Search for the cell housing the specified text and yield its [x, y] center coordinate. 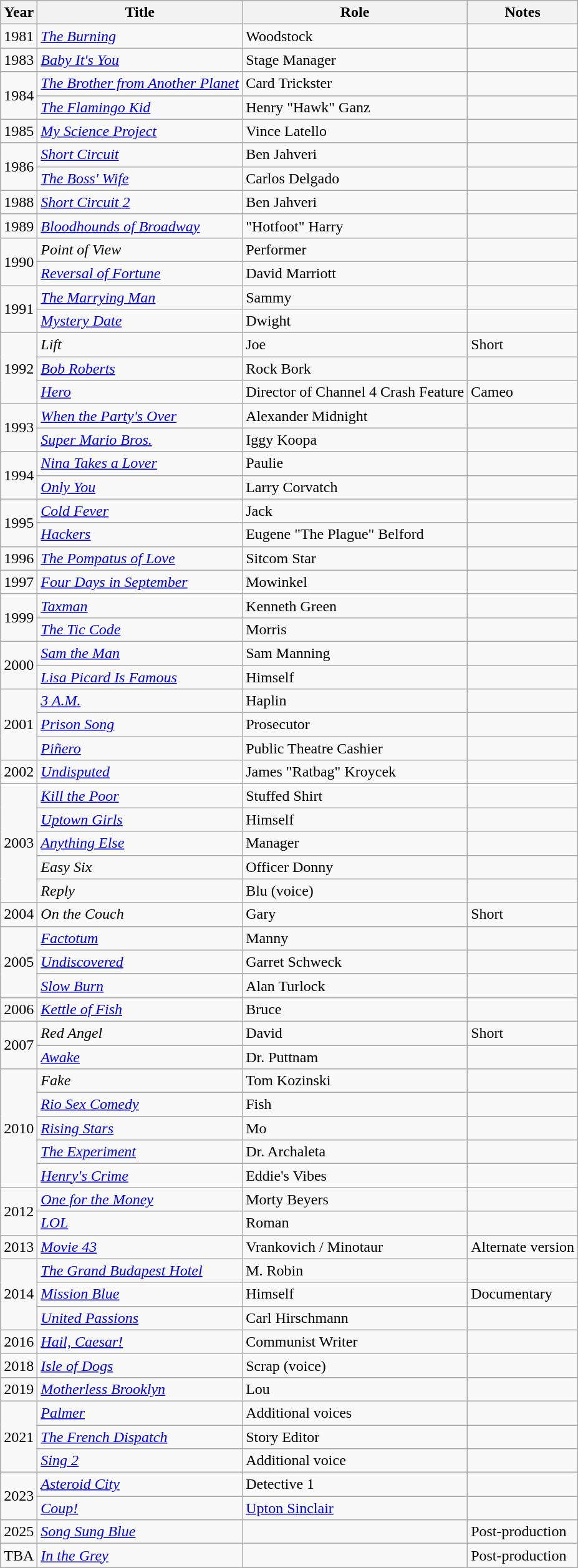
Stage Manager [355, 60]
Joe [355, 345]
Carlos Delgado [355, 178]
Vrankovich / Minotaur [355, 1247]
Sing 2 [140, 1461]
My Science Project [140, 131]
Documentary [523, 1294]
Short Circuit 2 [140, 202]
1986 [19, 167]
Factotum [140, 938]
Director of Channel 4 Crash Feature [355, 392]
Reply [140, 891]
Role [355, 12]
1981 [19, 36]
Carl Hirschmann [355, 1318]
When the Party's Over [140, 416]
2005 [19, 962]
Card Trickster [355, 84]
Scrap (voice) [355, 1365]
1990 [19, 261]
David Marriott [355, 273]
Dr. Archaleta [355, 1152]
2023 [19, 1496]
Hero [140, 392]
2021 [19, 1436]
Prosecutor [355, 725]
The Grand Budapest Hotel [140, 1270]
Coup! [140, 1508]
Vince Latello [355, 131]
The Experiment [140, 1152]
2006 [19, 1009]
Morris [355, 629]
Movie 43 [140, 1247]
2004 [19, 914]
Point of View [140, 249]
The Burning [140, 36]
Kettle of Fish [140, 1009]
Gary [355, 914]
1983 [19, 60]
Kill the Poor [140, 796]
1988 [19, 202]
Hail, Caesar! [140, 1342]
The Pompatus of Love [140, 558]
Officer Donny [355, 867]
Awake [140, 1057]
Manny [355, 938]
1994 [19, 475]
Lisa Picard Is Famous [140, 677]
2010 [19, 1128]
Alexander Midnight [355, 416]
Public Theatre Cashier [355, 748]
Communist Writer [355, 1342]
Undiscovered [140, 962]
1999 [19, 617]
Detective 1 [355, 1484]
Year [19, 12]
1995 [19, 523]
Garret Schweck [355, 962]
1993 [19, 428]
Alan Turlock [355, 985]
2013 [19, 1247]
Haplin [355, 701]
Hackers [140, 535]
Bob Roberts [140, 369]
Title [140, 12]
1992 [19, 369]
2003 [19, 843]
Palmer [140, 1413]
1991 [19, 309]
Isle of Dogs [140, 1365]
Henry's Crime [140, 1176]
The Marrying Man [140, 298]
Sam the Man [140, 653]
Four Days in September [140, 582]
In the Grey [140, 1556]
Mystery Date [140, 321]
The French Dispatch [140, 1436]
Slow Burn [140, 985]
Additional voices [355, 1413]
Mission Blue [140, 1294]
United Passions [140, 1318]
TBA [19, 1556]
Larry Corvatch [355, 487]
Jack [355, 511]
Bloodhounds of Broadway [140, 226]
Asteroid City [140, 1484]
Upton Sinclair [355, 1508]
2018 [19, 1365]
Rio Sex Comedy [140, 1105]
"Hotfoot" Harry [355, 226]
Lou [355, 1389]
Eddie's Vibes [355, 1176]
2025 [19, 1532]
Dwight [355, 321]
Morty Beyers [355, 1199]
Sitcom Star [355, 558]
2012 [19, 1211]
Bruce [355, 1009]
Nina Takes a Lover [140, 463]
The Flamingo Kid [140, 107]
Dr. Puttnam [355, 1057]
Baby It's You [140, 60]
Rock Bork [355, 369]
Easy Six [140, 867]
LOL [140, 1223]
Motherless Brooklyn [140, 1389]
Sam Manning [355, 653]
Prison Song [140, 725]
2014 [19, 1294]
3 A.M. [140, 701]
Kenneth Green [355, 606]
Piñero [140, 748]
2007 [19, 1045]
1997 [19, 582]
Reversal of Fortune [140, 273]
Tom Kozinski [355, 1081]
Short Circuit [140, 155]
Fake [140, 1081]
Notes [523, 12]
Taxman [140, 606]
M. Robin [355, 1270]
Performer [355, 249]
Red Angel [140, 1033]
Additional voice [355, 1461]
Lift [140, 345]
Woodstock [355, 36]
On the Couch [140, 914]
Sammy [355, 298]
The Tic Code [140, 629]
Only You [140, 487]
2002 [19, 772]
Undisputed [140, 772]
Henry "Hawk" Ganz [355, 107]
Rising Stars [140, 1128]
David [355, 1033]
Paulie [355, 463]
Blu (voice) [355, 891]
Iggy Koopa [355, 440]
Roman [355, 1223]
Alternate version [523, 1247]
The Boss' Wife [140, 178]
Uptown Girls [140, 820]
Song Sung Blue [140, 1532]
Mowinkel [355, 582]
Anything Else [140, 843]
1989 [19, 226]
Super Mario Bros. [140, 440]
Story Editor [355, 1436]
Mo [355, 1128]
Stuffed Shirt [355, 796]
Cameo [523, 392]
2016 [19, 1342]
2000 [19, 665]
1984 [19, 95]
Eugene "The Plague" Belford [355, 535]
James "Ratbag" Kroycek [355, 772]
1996 [19, 558]
Cold Fever [140, 511]
Fish [355, 1105]
The Brother from Another Planet [140, 84]
1985 [19, 131]
Manager [355, 843]
2001 [19, 725]
2019 [19, 1389]
One for the Money [140, 1199]
